For the text-containing cell, return its midpoint in [X, Y] coordinate format. 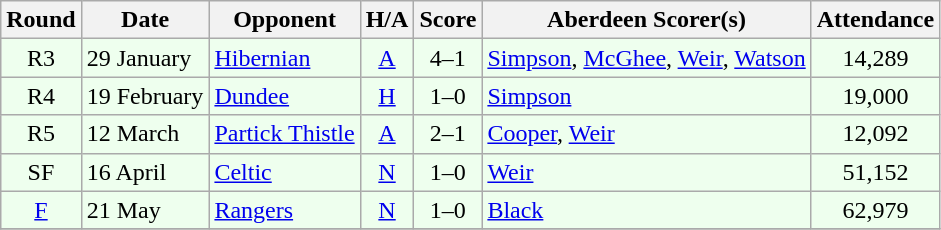
19,000 [875, 96]
Date [145, 20]
12,092 [875, 134]
Cooper, Weir [646, 134]
Aberdeen Scorer(s) [646, 20]
SF [41, 172]
Attendance [875, 20]
F [41, 210]
Simpson, McGhee, Weir, Watson [646, 58]
R5 [41, 134]
R3 [41, 58]
Hibernian [284, 58]
H [387, 96]
Score [448, 20]
Celtic [284, 172]
Partick Thistle [284, 134]
16 April [145, 172]
4–1 [448, 58]
Opponent [284, 20]
51,152 [875, 172]
12 March [145, 134]
H/A [387, 20]
Simpson [646, 96]
62,979 [875, 210]
19 February [145, 96]
Round [41, 20]
Dundee [284, 96]
Rangers [284, 210]
14,289 [875, 58]
Weir [646, 172]
29 January [145, 58]
R4 [41, 96]
Black [646, 210]
21 May [145, 210]
2–1 [448, 134]
